Return [x, y] of the center of cell containing provided text 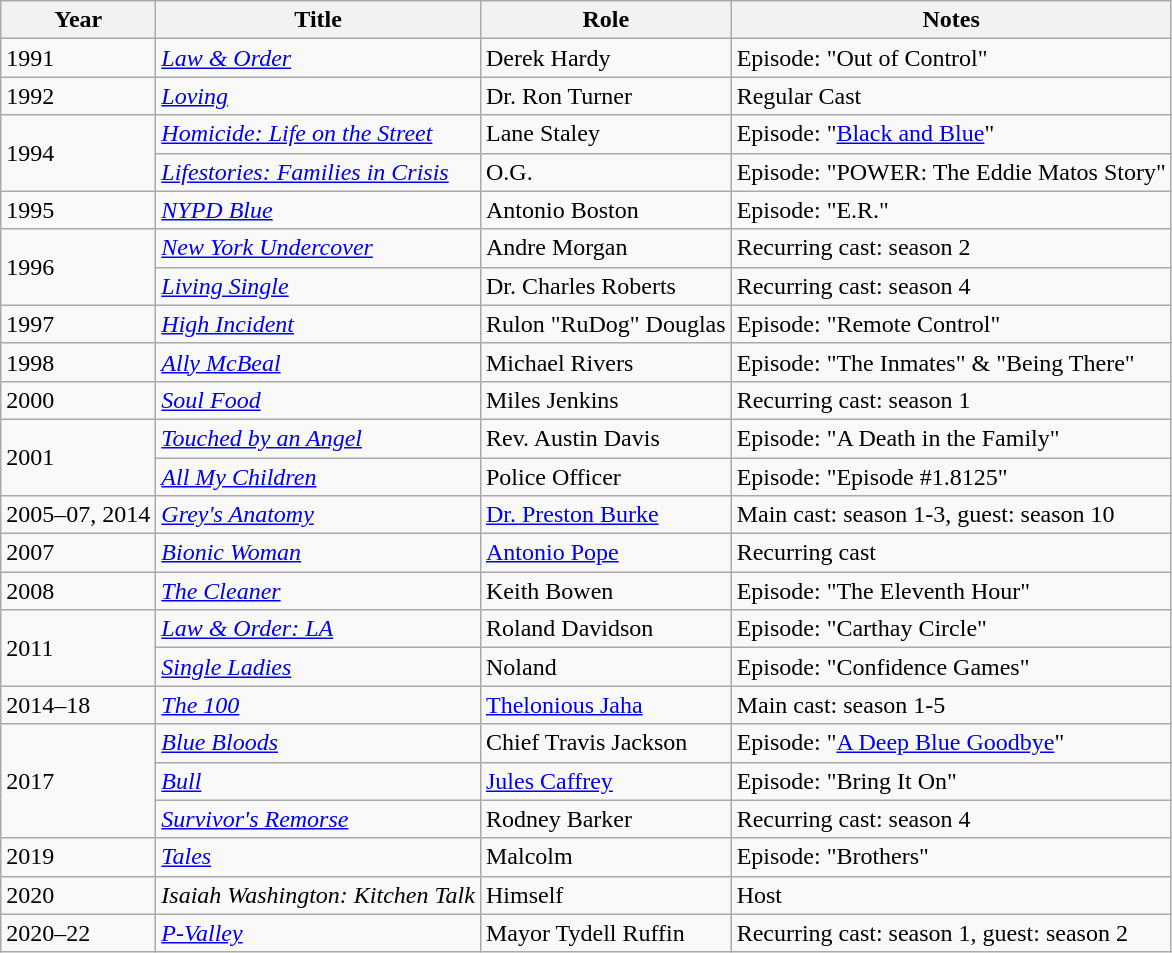
Episode: "Remote Control" [951, 324]
Episode: "A Death in the Family" [951, 438]
Bull [318, 781]
2014–18 [78, 705]
Antonio Boston [606, 210]
Lane Staley [606, 134]
1991 [78, 58]
Malcolm [606, 857]
Recurring cast [951, 553]
Recurring cast: season 2 [951, 248]
Blue Bloods [318, 743]
Dr. Preston Burke [606, 515]
Miles Jenkins [606, 400]
Lifestories: Families in Crisis [318, 172]
Episode: "A Deep Blue Goodbye" [951, 743]
Grey's Anatomy [318, 515]
Main cast: season 1-5 [951, 705]
Episode: "E.R." [951, 210]
Main cast: season 1-3, guest: season 10 [951, 515]
Noland [606, 667]
1994 [78, 153]
Rodney Barker [606, 819]
Touched by an Angel [318, 438]
2011 [78, 648]
Host [951, 895]
Episode: "POWER: The Eddie Matos Story" [951, 172]
Recurring cast: season 1 [951, 400]
Himself [606, 895]
Episode: "Black and Blue" [951, 134]
Law & Order [318, 58]
Survivor's Remorse [318, 819]
Episode: "Brothers" [951, 857]
Notes [951, 20]
1996 [78, 267]
2008 [78, 591]
Andre Morgan [606, 248]
1992 [78, 96]
2020 [78, 895]
Episode: "Carthay Circle" [951, 629]
Chief Travis Jackson [606, 743]
Single Ladies [318, 667]
1998 [78, 362]
Thelonious Jaha [606, 705]
New York Undercover [318, 248]
Ally McBeal [318, 362]
The 100 [318, 705]
1997 [78, 324]
Episode: "Out of Control" [951, 58]
P-Valley [318, 933]
Soul Food [318, 400]
Police Officer [606, 477]
2001 [78, 457]
Regular Cast [951, 96]
Rulon "RuDog" Douglas [606, 324]
Dr. Ron Turner [606, 96]
Jules Caffrey [606, 781]
Loving [318, 96]
Michael Rivers [606, 362]
Living Single [318, 286]
Isaiah Washington: Kitchen Talk [318, 895]
High Incident [318, 324]
Rev. Austin Davis [606, 438]
2007 [78, 553]
Homicide: Life on the Street [318, 134]
2005–07, 2014 [78, 515]
2017 [78, 781]
2000 [78, 400]
Episode: "The Eleventh Hour" [951, 591]
Role [606, 20]
Title [318, 20]
1995 [78, 210]
Bionic Woman [318, 553]
Keith Bowen [606, 591]
NYPD Blue [318, 210]
Year [78, 20]
Derek Hardy [606, 58]
Dr. Charles Roberts [606, 286]
Law & Order: LA [318, 629]
Episode: "Confidence Games" [951, 667]
Mayor Tydell Ruffin [606, 933]
2020–22 [78, 933]
Recurring cast: season 1, guest: season 2 [951, 933]
Episode: "Bring It On" [951, 781]
Roland Davidson [606, 629]
2019 [78, 857]
Episode: "The Inmates" & "Being There" [951, 362]
O.G. [606, 172]
Antonio Pope [606, 553]
The Cleaner [318, 591]
All My Children [318, 477]
Tales [318, 857]
Episode: "Episode #1.8125" [951, 477]
